Provide the (x, y) coordinate of the cell's center where the given text is located.  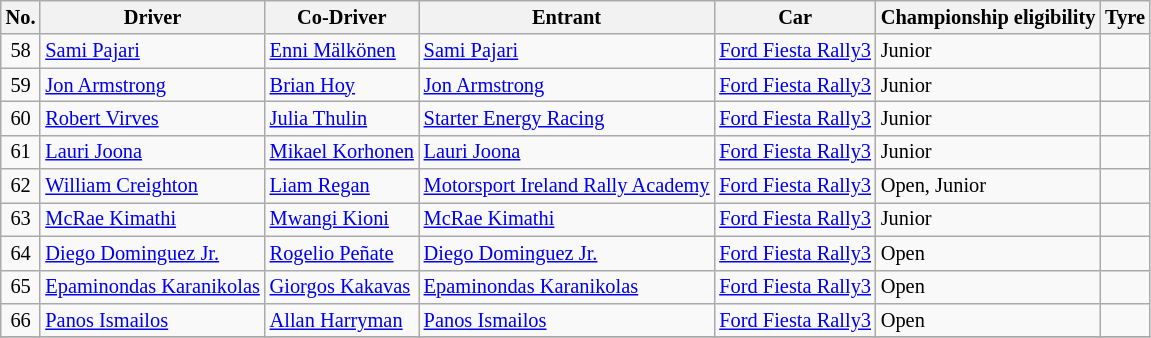
62 (21, 186)
Julia Thulin (342, 118)
65 (21, 287)
Motorsport Ireland Rally Academy (567, 186)
Mikael Korhonen (342, 152)
60 (21, 118)
66 (21, 320)
Enni Mälkönen (342, 51)
Open, Junior (988, 186)
Mwangi Kioni (342, 219)
64 (21, 253)
59 (21, 85)
Rogelio Peñate (342, 253)
58 (21, 51)
Brian Hoy (342, 85)
Championship eligibility (988, 17)
Tyre (1125, 17)
61 (21, 152)
Car (794, 17)
Giorgos Kakavas (342, 287)
Allan Harryman (342, 320)
Liam Regan (342, 186)
Entrant (567, 17)
63 (21, 219)
William Creighton (152, 186)
Robert Virves (152, 118)
Driver (152, 17)
Co-Driver (342, 17)
No. (21, 17)
Starter Energy Racing (567, 118)
